Locate the cell with the specified text and output its [X, Y] center coordinate. 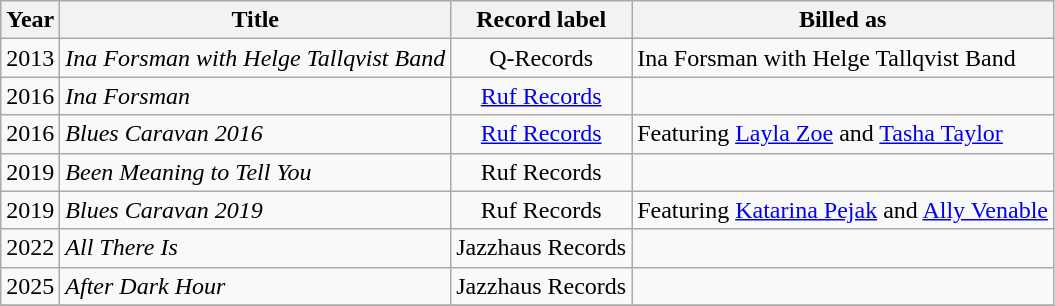
Featuring Layla Zoe and Tasha Taylor [843, 134]
2025 [30, 286]
All There Is [256, 248]
Q-Records [542, 58]
Record label [542, 20]
Blues Caravan 2016 [256, 134]
2013 [30, 58]
After Dark Hour [256, 286]
Ina Forsman [256, 96]
2022 [30, 248]
Blues Caravan 2019 [256, 210]
Year [30, 20]
Billed as [843, 20]
Title [256, 20]
Been Meaning to Tell You [256, 172]
Featuring Katarina Pejak and Ally Venable [843, 210]
